Search for the cell housing the specified text and yield its [X, Y] center coordinate. 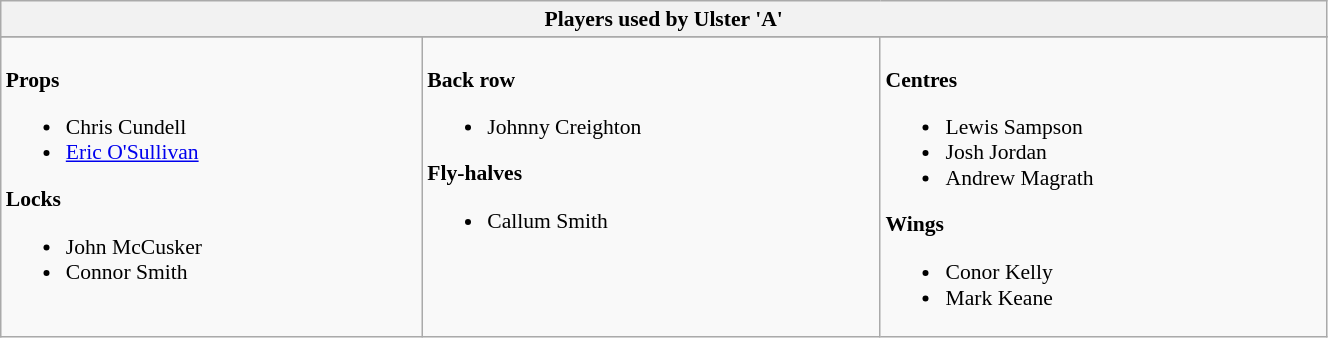
Props Chris Cundell Eric O'SullivanLocks John McCusker Connor Smith [212, 187]
Back row Johnny CreightonFly-halves Callum Smith [651, 187]
Centres Lewis Sampson Josh Jordan Andrew MagrathWings Conor Kelly Mark Keane [1103, 187]
Players used by Ulster 'A' [664, 19]
